Identify which cell holds the provided text, then report its (X, Y) central coordinate. 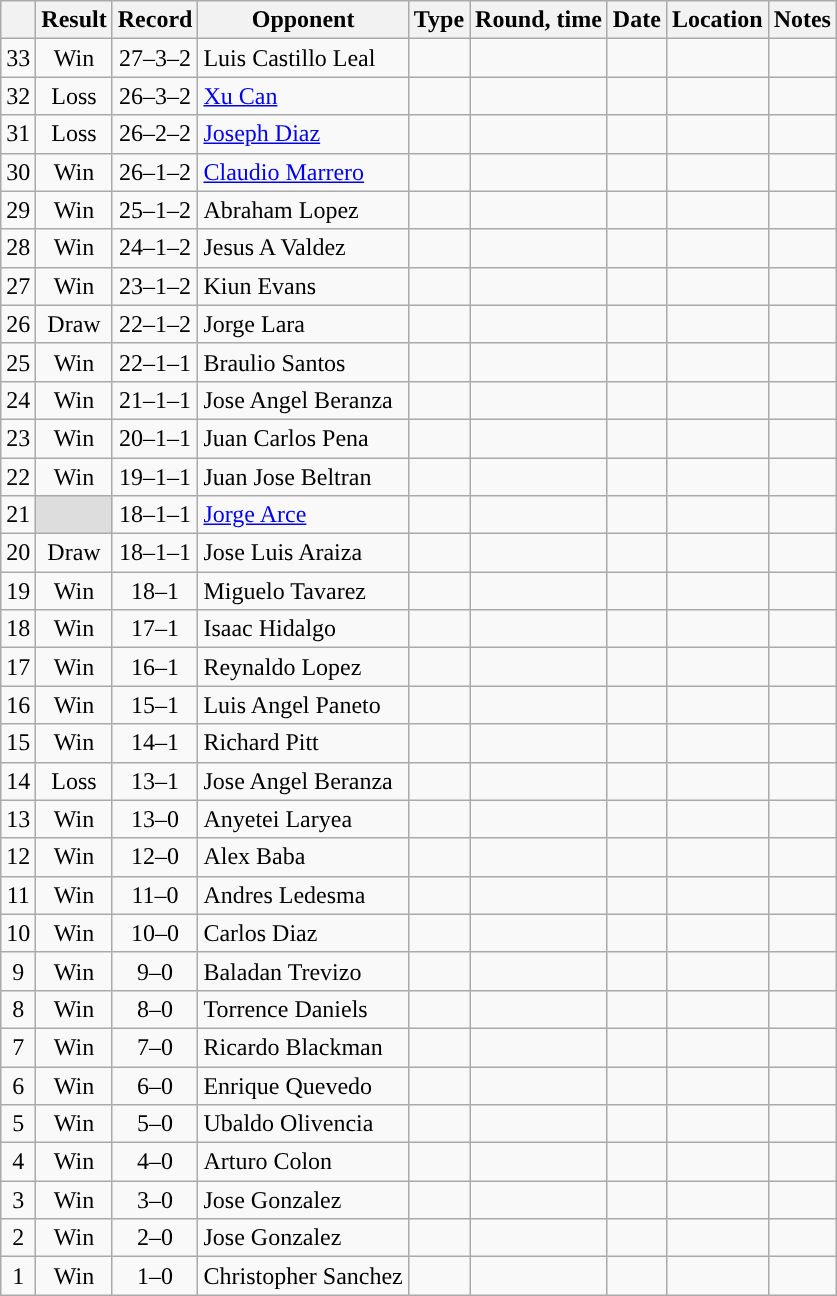
16 (18, 705)
13–0 (155, 819)
12–0 (155, 857)
Carlos Diaz (303, 933)
23–1–2 (155, 286)
4 (18, 1162)
18 (18, 629)
20 (18, 553)
10 (18, 933)
3 (18, 1200)
11 (18, 895)
26–2–2 (155, 134)
Result (74, 20)
Juan Carlos Pena (303, 438)
Ricardo Blackman (303, 1047)
14 (18, 781)
16–1 (155, 667)
Jorge Arce (303, 515)
1–0 (155, 1276)
Baladan Trevizo (303, 971)
22–1–1 (155, 362)
Jose Luis Araiza (303, 553)
Date (636, 20)
Ubaldo Olivencia (303, 1124)
5–0 (155, 1124)
12 (18, 857)
8 (18, 1009)
Isaac Hidalgo (303, 629)
20–1–1 (155, 438)
5 (18, 1124)
Jesus A Valdez (303, 248)
Arturo Colon (303, 1162)
26–3–2 (155, 96)
Notes (802, 20)
21–1–1 (155, 400)
31 (18, 134)
Torrence Daniels (303, 1009)
Braulio Santos (303, 362)
21 (18, 515)
Christopher Sanchez (303, 1276)
25 (18, 362)
26 (18, 324)
7 (18, 1047)
11–0 (155, 895)
Anyetei Laryea (303, 819)
Kiun Evans (303, 286)
27 (18, 286)
13–1 (155, 781)
8–0 (155, 1009)
Juan Jose Beltran (303, 477)
18–1 (155, 591)
Richard Pitt (303, 743)
Location (717, 20)
19–1–1 (155, 477)
9–0 (155, 971)
Record (155, 20)
19 (18, 591)
33 (18, 58)
17–1 (155, 629)
Type (438, 20)
Miguelo Tavarez (303, 591)
29 (18, 210)
6 (18, 1085)
Enrique Quevedo (303, 1085)
15 (18, 743)
Claudio Marrero (303, 172)
6–0 (155, 1085)
28 (18, 248)
22 (18, 477)
Xu Can (303, 96)
2 (18, 1238)
7–0 (155, 1047)
17 (18, 667)
32 (18, 96)
26–1–2 (155, 172)
Luis Angel Paneto (303, 705)
1 (18, 1276)
Abraham Lopez (303, 210)
24–1–2 (155, 248)
13 (18, 819)
27–3–2 (155, 58)
10–0 (155, 933)
Joseph Diaz (303, 134)
Reynaldo Lopez (303, 667)
4–0 (155, 1162)
2–0 (155, 1238)
Jorge Lara (303, 324)
Opponent (303, 20)
Andres Ledesma (303, 895)
3–0 (155, 1200)
14–1 (155, 743)
30 (18, 172)
15–1 (155, 705)
25–1–2 (155, 210)
Alex Baba (303, 857)
Luis Castillo Leal (303, 58)
24 (18, 400)
22–1–2 (155, 324)
9 (18, 971)
Round, time (539, 20)
23 (18, 438)
